Extract the (X, Y) coordinate from the center of the cell holding the provided text.  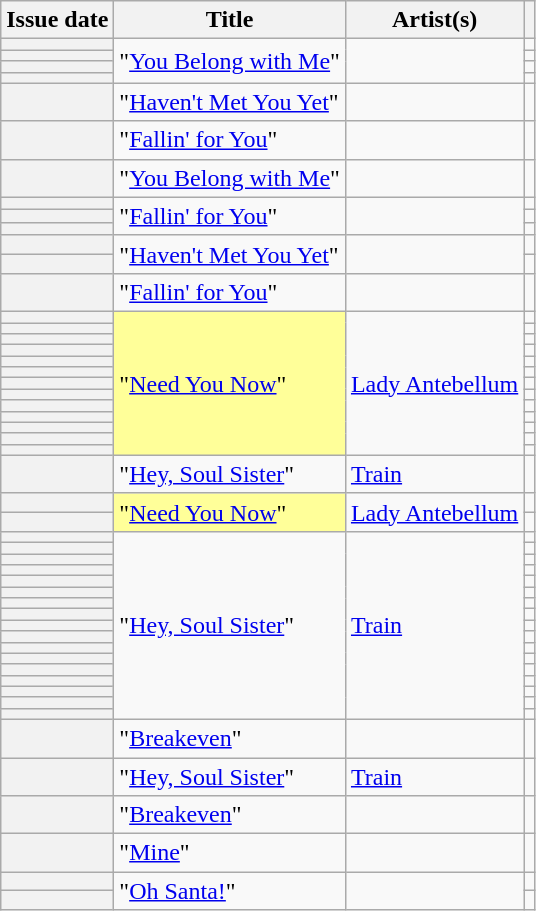
"Oh Santa!" (230, 891)
"Mine" (230, 853)
Issue date (58, 20)
Artist(s) (434, 20)
Title (230, 20)
